Detect which cell encompasses the target text, then output its [X, Y] center coordinate. 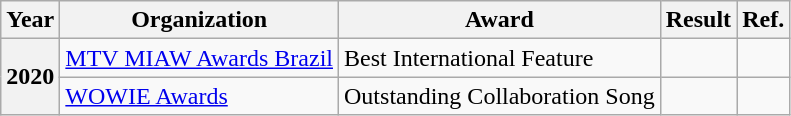
WOWIE Awards [200, 96]
Organization [200, 20]
Result [698, 20]
2020 [30, 77]
Ref. [764, 20]
Outstanding Collaboration Song [500, 96]
Award [500, 20]
Year [30, 20]
Best International Feature [500, 58]
MTV MIAW Awards Brazil [200, 58]
